Search for the cell housing the specified text and yield its (X, Y) center coordinate. 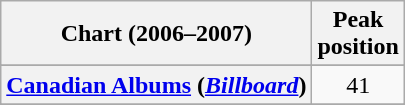
Chart (2006–2007) (156, 34)
41 (358, 85)
Canadian Albums (Billboard) (156, 85)
Peakposition (358, 34)
